For the text-containing cell, return its midpoint in [x, y] coordinate format. 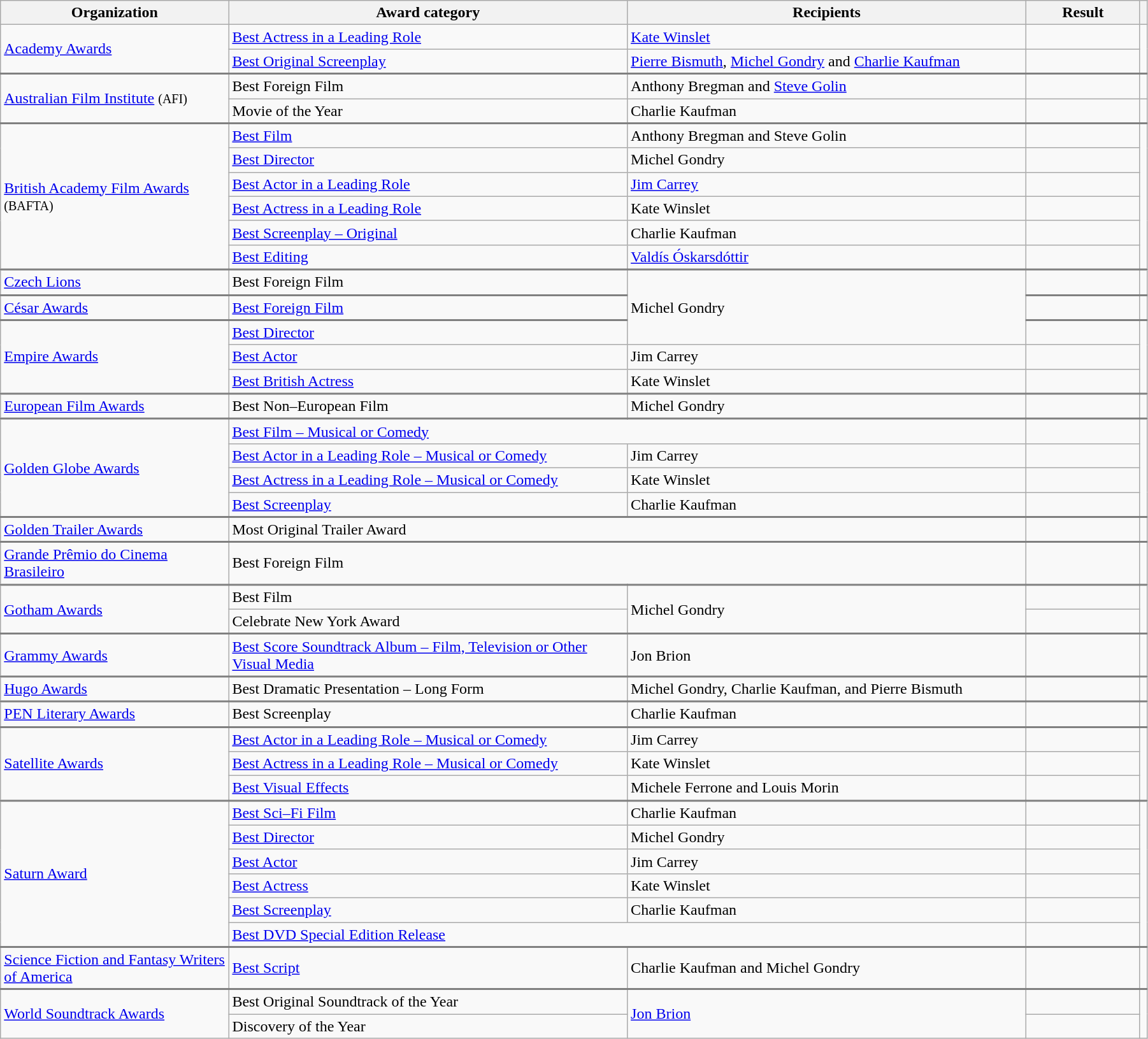
Hugo Awards [115, 689]
Best Script [428, 968]
Movie of the Year [428, 111]
Grammy Awards [115, 655]
Best Actor in a Leading Role [428, 184]
Best Original Screenplay [428, 61]
Most Original Trailer Award [627, 529]
Czech Lions [115, 282]
Saturn Award [115, 873]
Best British Actress [428, 381]
Michele Ferrone and Louis Morin [827, 789]
Best Score Soundtrack Album – Film, Television or Other Visual Media [428, 655]
Australian Film Institute (AFI) [115, 99]
Best Sci–Fi Film [428, 813]
Organization [115, 13]
Empire Awards [115, 357]
Pierre Bismuth, Michel Gondry and Charlie Kaufman [827, 61]
Charlie Kaufman and Michel Gondry [827, 968]
Golden Globe Awards [115, 468]
Grande Prêmio do Cinema Brasileiro [115, 563]
Best Screenplay – Original [428, 233]
Best Film – Musical or Comedy [627, 432]
Result [1083, 13]
Recipients [827, 13]
Best Visual Effects [428, 789]
Discovery of the Year [428, 1026]
British Academy Film Awards (BAFTA) [115, 196]
Science Fiction and Fantasy Writers of America [115, 968]
PEN Literary Awards [115, 714]
Celebrate New York Award [428, 622]
Satellite Awards [115, 764]
Best Non–European Film [428, 406]
Award category [428, 13]
Golden Trailer Awards [115, 529]
Best DVD Special Edition Release [627, 935]
World Soundtrack Awards [115, 1014]
César Awards [115, 308]
European Film Awards [115, 406]
Michel Gondry, Charlie Kaufman, and Pierre Bismuth [827, 689]
Best Original Soundtrack of the Year [428, 1001]
Valdís Óskarsdóttir [827, 257]
Best Editing [428, 257]
Academy Awards [115, 50]
Best Actress [428, 885]
Best Dramatic Presentation – Long Form [428, 689]
Gotham Awards [115, 609]
